Scan for the cell matching the given text and deliver its [X, Y] coordinate at center. 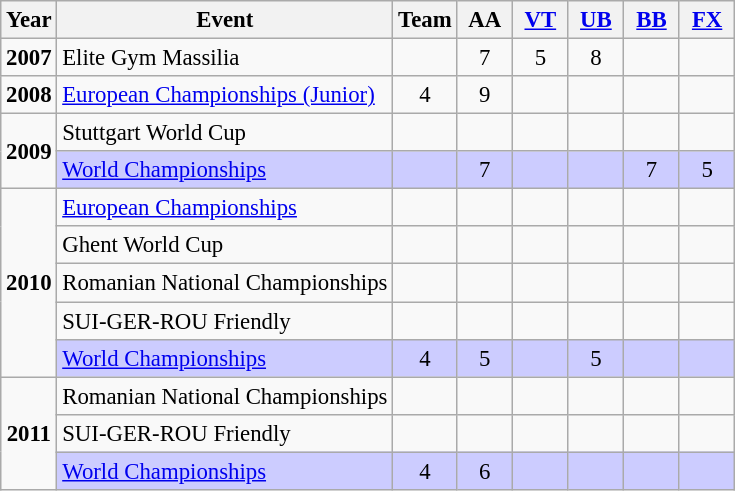
UB [596, 20]
AA [485, 20]
2009 [29, 152]
European Championships [225, 208]
6 [485, 471]
2007 [29, 58]
8 [596, 58]
Year [29, 20]
Stuttgart World Cup [225, 133]
FX [707, 20]
Team [425, 20]
BB [652, 20]
VT [541, 20]
9 [485, 95]
2011 [29, 434]
2010 [29, 283]
Elite Gym Massilia [225, 58]
Ghent World Cup [225, 245]
European Championships (Junior) [225, 95]
2008 [29, 95]
Event [225, 20]
